Return the [X, Y] coordinate for the center point of the cell that contains the specified text.  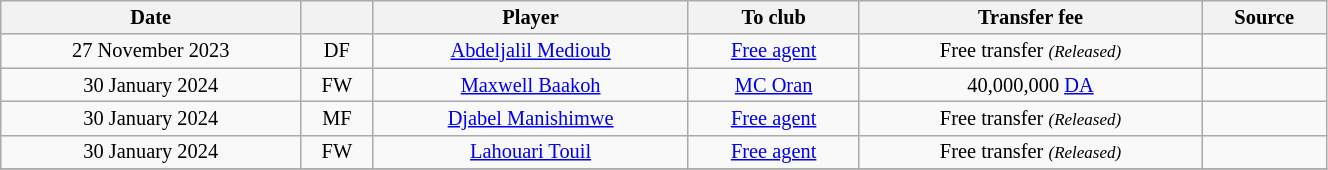
MF [337, 118]
40,000,000 DA [1030, 85]
Transfer fee [1030, 17]
DF [337, 51]
Djabel Manishimwe [530, 118]
Date [151, 17]
Maxwell Baakoh [530, 85]
Source [1264, 17]
MC Oran [774, 85]
Lahouari Touil [530, 152]
To club [774, 17]
27 November 2023 [151, 51]
Abdeljalil Medioub [530, 51]
Player [530, 17]
